Find where the given text appears and provide that cell's center as [X, Y] coordinate. 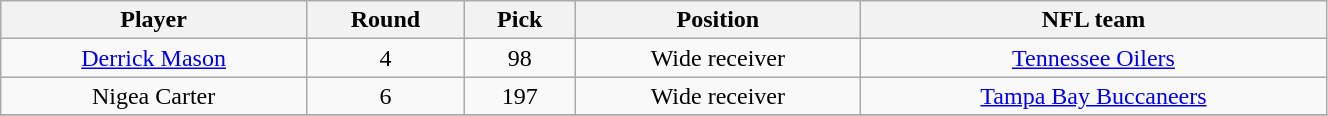
197 [520, 96]
Player [154, 20]
Derrick Mason [154, 58]
Pick [520, 20]
NFL team [1094, 20]
98 [520, 58]
Tampa Bay Buccaneers [1094, 96]
Position [718, 20]
Tennessee Oilers [1094, 58]
Round [385, 20]
6 [385, 96]
4 [385, 58]
Nigea Carter [154, 96]
